Locate the cell with the specified text and output its (X, Y) center coordinate. 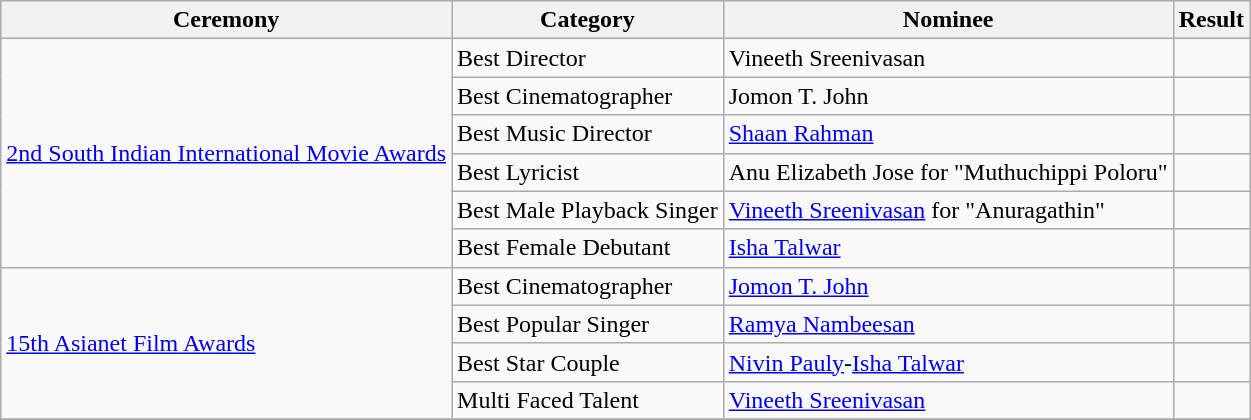
Vineeth Sreenivasan for "Anuragathin" (948, 210)
Best Female Debutant (588, 248)
Ramya Nambeesan (948, 324)
Isha Talwar (948, 248)
Multi Faced Talent (588, 400)
Category (588, 20)
Best Star Couple (588, 362)
Result (1211, 20)
Best Male Playback Singer (588, 210)
15th Asianet Film Awards (226, 343)
Best Popular Singer (588, 324)
Best Director (588, 58)
Best Music Director (588, 134)
Shaan Rahman (948, 134)
2nd South Indian International Movie Awards (226, 153)
Best Lyricist (588, 172)
Ceremony (226, 20)
Anu Elizabeth Jose for "Muthuchippi Poloru" (948, 172)
Nominee (948, 20)
Nivin Pauly-Isha Talwar (948, 362)
